Identify which cell holds the provided text, then report its [x, y] central coordinate. 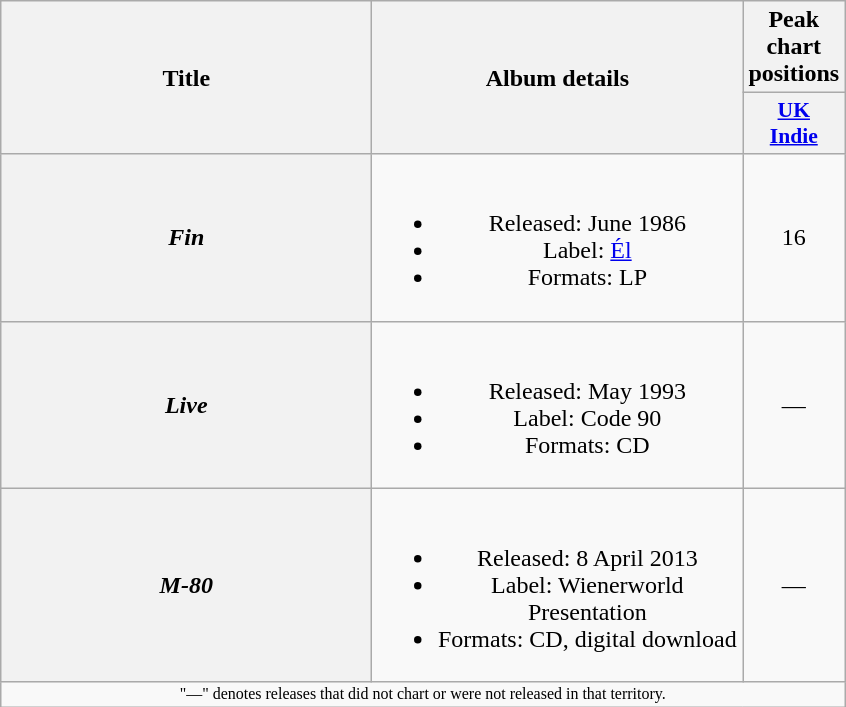
Peak chart positions [794, 47]
16 [794, 238]
Album details [558, 78]
Fin [186, 238]
"—" denotes releases that did not chart or were not released in that territory. [423, 694]
Released: May 1993Label: Code 90Formats: CD [558, 404]
Released: 8 April 2013Label: Wienerworld PresentationFormats: CD, digital download [558, 585]
Live [186, 404]
UKIndie [794, 124]
M-80 [186, 585]
Title [186, 78]
Released: June 1986Label: ÉlFormats: LP [558, 238]
